Pinpoint the cell where the given text exists, returning its (x, y) midpoint coordinate. 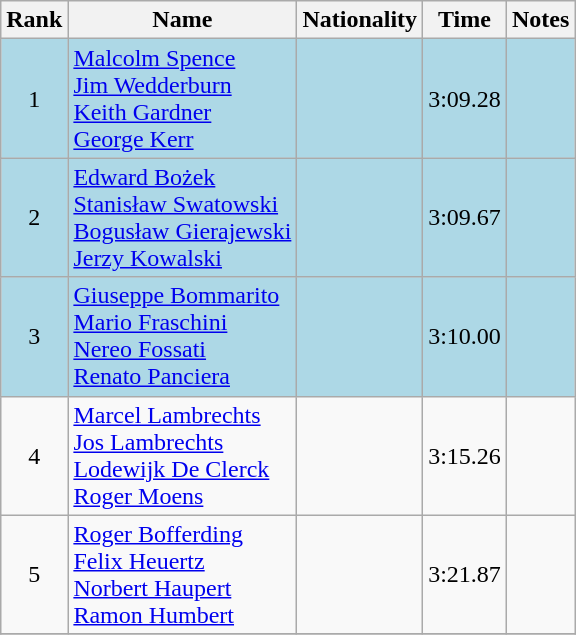
5 (34, 574)
4 (34, 456)
Roger BofferdingFelix HeuertzNorbert HaupertRamon Humbert (182, 574)
3:09.28 (465, 98)
1 (34, 98)
Time (465, 20)
Marcel LambrechtsJos LambrechtsLodewijk De ClerckRoger Moens (182, 456)
Name (182, 20)
Malcolm SpenceJim WedderburnKeith GardnerGeorge Kerr (182, 98)
Notes (540, 20)
Nationality (360, 20)
3:15.26 (465, 456)
Edward BożekStanisław SwatowskiBogusław GierajewskiJerzy Kowalski (182, 218)
3 (34, 336)
Rank (34, 20)
2 (34, 218)
3:09.67 (465, 218)
3:10.00 (465, 336)
Giuseppe BommaritoMario FraschiniNereo FossatiRenato Panciera (182, 336)
3:21.87 (465, 574)
